Identify which cell holds the provided text, then report its [X, Y] central coordinate. 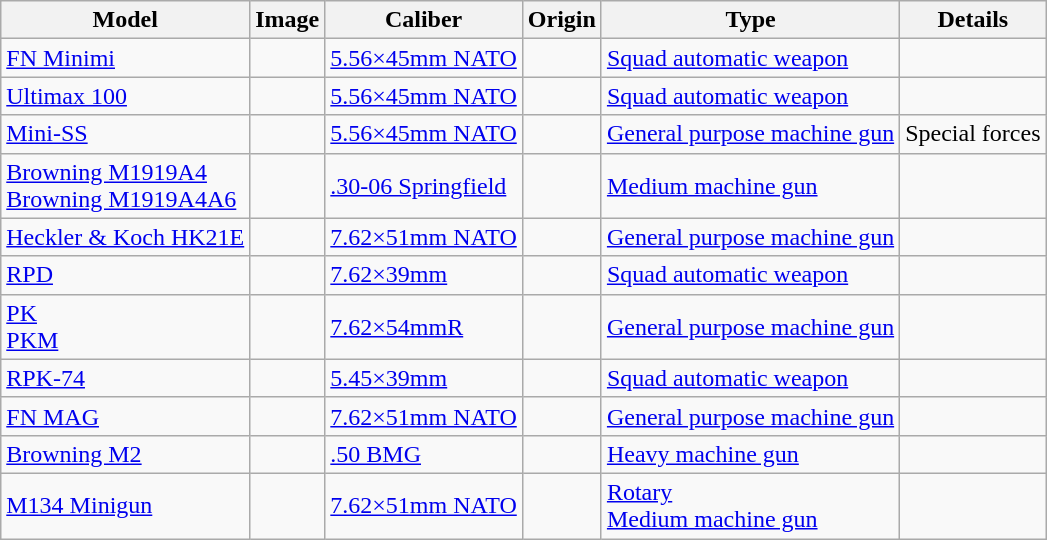
M134 Minigun [126, 506]
PKPKM [126, 326]
.50 BMG [424, 454]
Details [973, 20]
Special forces [973, 134]
Browning M1919A4Browning M1919A4A6 [126, 186]
Browning M2 [126, 454]
FN MAG [126, 416]
.30-06 Springfield [424, 186]
Mini-SS [126, 134]
7.62×39mm [424, 275]
RotaryMedium machine gun [750, 506]
Heavy machine gun [750, 454]
Caliber [424, 20]
Ultimax 100 [126, 96]
Model [126, 20]
FN Minimi [126, 58]
7.62×54mmR [424, 326]
RPD [126, 275]
Medium machine gun [750, 186]
Origin [562, 20]
Image [288, 20]
Heckler & Koch HK21E [126, 237]
5.45×39mm [424, 378]
RPK-74 [126, 378]
Type [750, 20]
